Identify which cell holds the provided text, then report its (x, y) central coordinate. 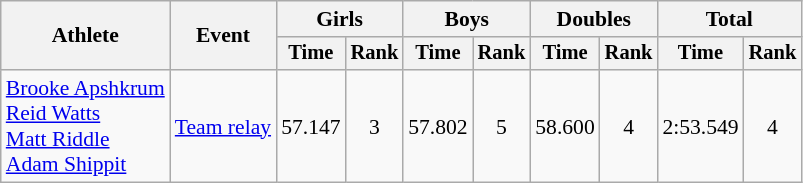
57.147 (310, 126)
Boys (466, 19)
Girls (340, 19)
Doubles (594, 19)
57.802 (438, 126)
Total (729, 19)
Team relay (223, 126)
5 (502, 126)
58.600 (564, 126)
Athlete (86, 36)
Event (223, 36)
2:53.549 (700, 126)
Brooke ApshkrumReid WattsMatt RiddleAdam Shippit (86, 126)
3 (375, 126)
